Find where the given text appears and provide that cell's center as [x, y] coordinate. 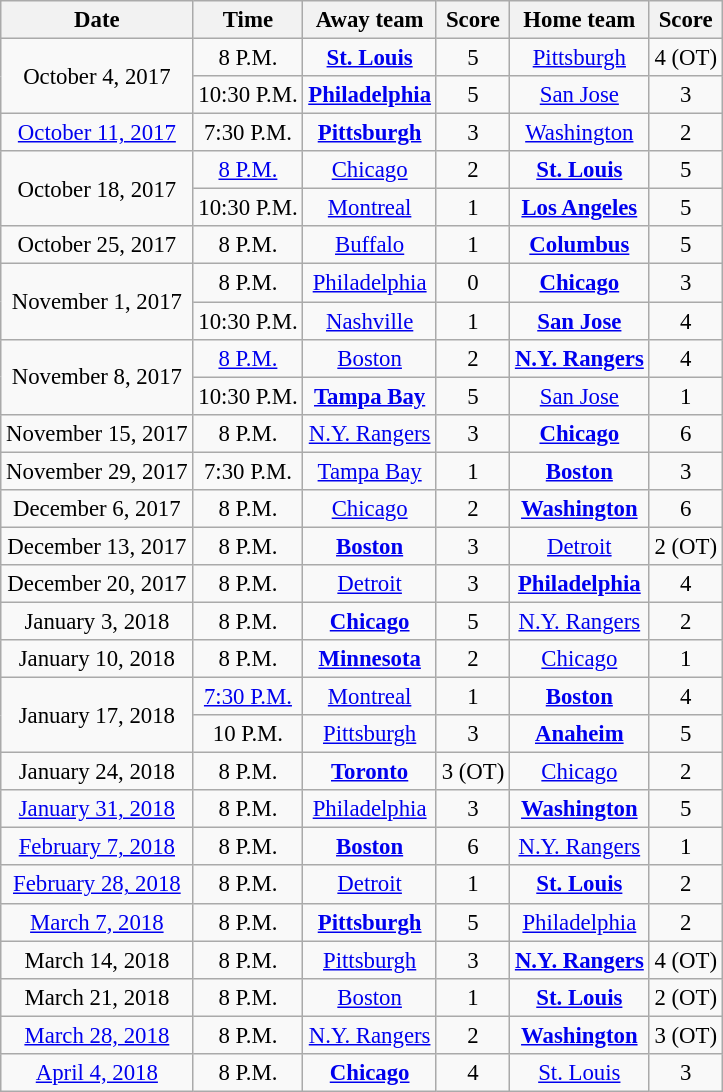
Los Angeles [580, 208]
January 24, 2018 [97, 772]
November 8, 2017 [97, 376]
Minnesota [370, 659]
Buffalo [370, 245]
October 4, 2017 [97, 76]
October 18, 2017 [97, 188]
10 P.M. [248, 734]
Anaheim [580, 734]
November 15, 2017 [97, 433]
March 7, 2018 [97, 922]
December 6, 2017 [97, 509]
February 7, 2018 [97, 847]
December 20, 2017 [97, 584]
0 [472, 283]
March 14, 2018 [97, 960]
Home team [580, 20]
December 13, 2017 [97, 546]
October 11, 2017 [97, 133]
Toronto [370, 772]
Time [248, 20]
April 4, 2018 [97, 1073]
October 25, 2017 [97, 245]
November 29, 2017 [97, 471]
January 10, 2018 [97, 659]
January 17, 2018 [97, 716]
March 21, 2018 [97, 997]
January 31, 2018 [97, 809]
Away team [370, 20]
Date [97, 20]
Nashville [370, 321]
February 28, 2018 [97, 885]
March 28, 2018 [97, 1035]
January 3, 2018 [97, 621]
Columbus [580, 245]
November 1, 2017 [97, 302]
